Output the (x, y) coordinate of the center of the cell containing the given text.  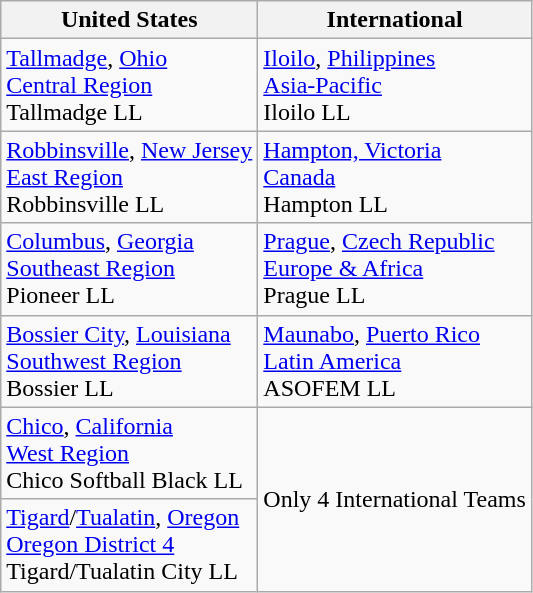
Tallmadge, Ohio Central Region Tallmadge LL (130, 85)
Maunabo, Puerto Rico Latin America ASOFEM LL (395, 361)
Only 4 International Teams (395, 499)
Iloilo, Philippines Asia-Pacific Iloilo LL (395, 85)
Hampton, Victoria Canada Hampton LL (395, 177)
United States (130, 20)
Robbinsville, New Jersey East Region Robbinsville LL (130, 177)
Tigard/Tualatin, Oregon Oregon District 4 Tigard/Tualatin City LL (130, 545)
Prague, Czech Republic Europe & Africa Prague LL (395, 269)
Chico, California West Region Chico Softball Black LL (130, 453)
Columbus, Georgia Southeast Region Pioneer LL (130, 269)
International (395, 20)
Bossier City, Louisiana Southwest Region Bossier LL (130, 361)
